Provide the (x, y) coordinate of the cell's center where the given text is located.  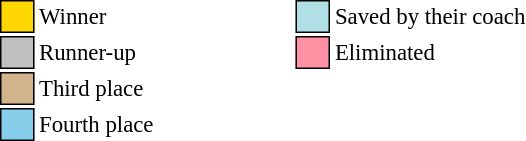
Third place (96, 88)
Fourth place (96, 124)
Runner-up (96, 52)
Saved by their coach (430, 16)
Eliminated (430, 52)
Winner (96, 16)
